Capture the cell that displays the provided text and extract its (X, Y) central coordinate. 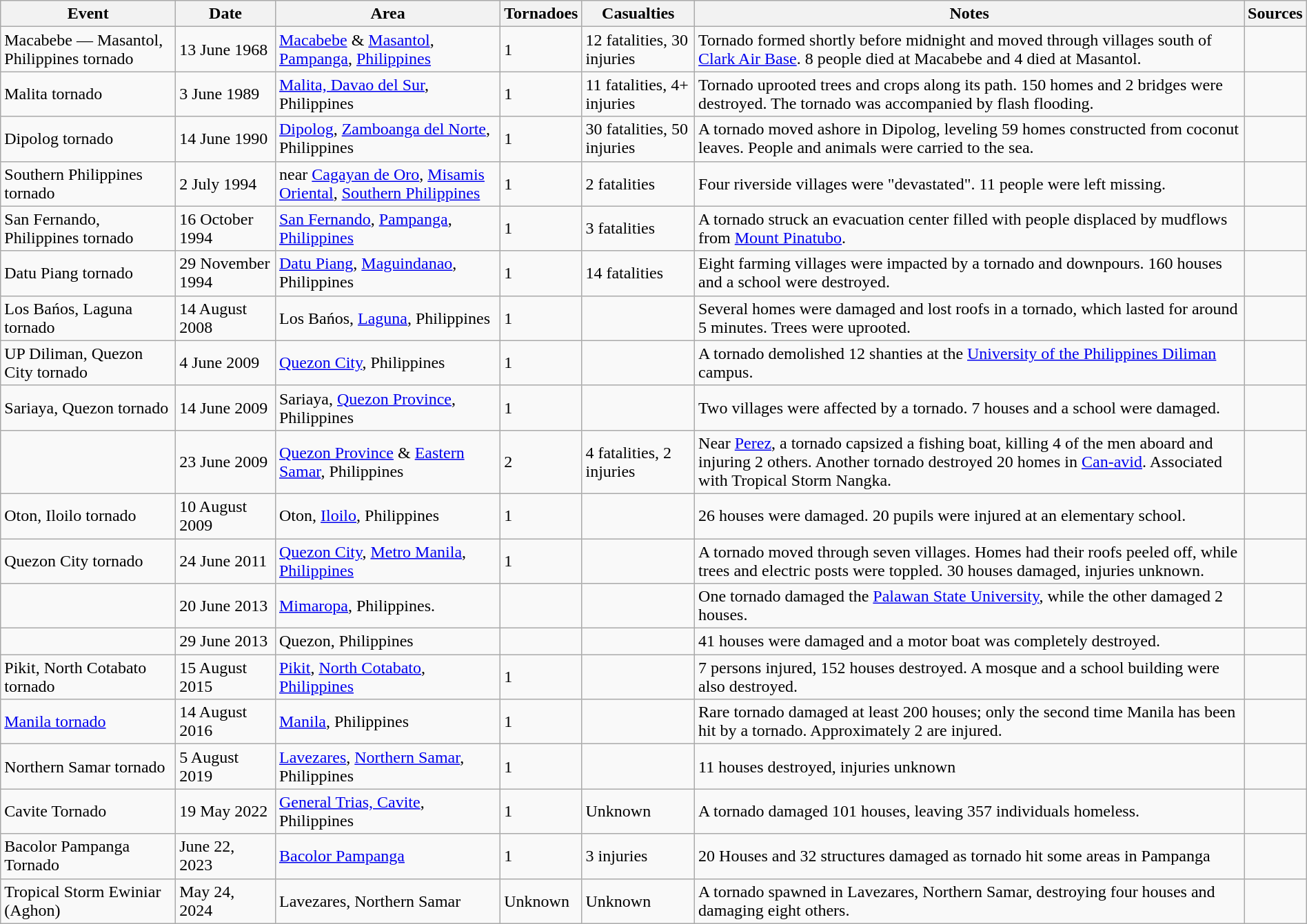
Area (387, 14)
14 fatalities (638, 273)
June 22, 2023 (226, 856)
Several homes were damaged and lost roofs in a tornado, which lasted for around 5 minutes. Trees were uprooted. (969, 318)
14 June 2009 (226, 408)
Quezon Province & Eastern Samar, Philippines (387, 462)
Quezon City tornado (88, 561)
Oton, Iloilo tornado (88, 515)
May 24, 2024 (226, 901)
Datu Piang tornado (88, 273)
24 June 2011 (226, 561)
Malita, Davao del Sur, Philippines (387, 94)
Eight farming villages were impacted by a tornado and downpours. 160 houses and a school were destroyed. (969, 273)
Pikit, North Cotabato, Philippines (387, 677)
Los Bańos, Laguna tornado (88, 318)
Dipolog, Zamboanga del Norte, Philippines (387, 139)
2 (541, 462)
Los Bańos, Laguna, Philippines (387, 318)
4 fatalities, 2 injuries (638, 462)
Event (88, 14)
Two villages were affected by a tornado. 7 houses and a school were damaged. (969, 408)
Macabebe & Masantol, Pampanga, Philippines (387, 50)
A tornado moved ashore in Dipolog, leveling 59 homes constructed from coconut leaves. People and animals were carried to the sea. (969, 139)
Manila tornado (88, 722)
Quezon City, Metro Manila, Philippines (387, 561)
4 June 2009 (226, 362)
Northern Samar tornado (88, 766)
Notes (969, 14)
14 August 2016 (226, 722)
14 August 2008 (226, 318)
Date (226, 14)
12 fatalities, 30 injuries (638, 50)
Lavezares, Northern Samar (387, 901)
2 July 1994 (226, 183)
Rare tornado damaged at least 200 houses; only the second time Manila has been hit by a tornado. Approximately 2 are injured. (969, 722)
3 injuries (638, 856)
20 June 2013 (226, 606)
15 August 2015 (226, 677)
Sariaya, Quezon tornado (88, 408)
near Cagayan de Oro, Misamis Oriental, Southern Philippines (387, 183)
A tornado spawned in Lavezares, Northern Samar, destroying four houses and damaging eight others. (969, 901)
Southern Philippines tornado (88, 183)
Casualties (638, 14)
5 August 2019 (226, 766)
Quezon City, Philippines (387, 362)
Bacolor Pampanga Tornado (88, 856)
Lavezares, Northern Samar, Philippines (387, 766)
16 October 1994 (226, 229)
29 June 2013 (226, 641)
Bacolor Pampanga (387, 856)
19 May 2022 (226, 812)
General Trias, Cavite, Philippines (387, 812)
10 August 2009 (226, 515)
14 June 1990 (226, 139)
Datu Piang, Maguindanao, Philippines (387, 273)
30 fatalities, 50 injuries (638, 139)
Tornado formed shortly before midnight and moved through villages south of Clark Air Base. 8 people died at Macabebe and 4 died at Masantol. (969, 50)
Pikit, North Cotabato tornado (88, 677)
2 fatalities (638, 183)
41 houses were damaged and a motor boat was completely destroyed. (969, 641)
Malita tornado (88, 94)
13 June 1968 (226, 50)
Macabebe — Masantol, Philippines tornado (88, 50)
A tornado struck an evacuation center filled with people displaced by mudflows from Mount Pinatubo. (969, 229)
29 November 1994 (226, 273)
UP Diliman, Quezon City tornado (88, 362)
Four riverside villages were "devastated". 11 people were left missing. (969, 183)
Tornadoes (541, 14)
Manila, Philippines (387, 722)
7 persons injured, 152 houses destroyed. A mosque and a school building were also destroyed. (969, 677)
Oton, Iloilo, Philippines (387, 515)
Sariaya, Quezon Province, Philippines (387, 408)
San Fernando, Pampanga, Philippines (387, 229)
A tornado demolished 12 shanties at the University of the Philippines Diliman campus. (969, 362)
A tornado damaged 101 houses, leaving 357 individuals homeless. (969, 812)
One tornado damaged the Palawan State University, while the other damaged 2 houses. (969, 606)
Mimaropa, Philippines. (387, 606)
Quezon, Philippines (387, 641)
20 Houses and 32 structures damaged as tornado hit some areas in Pampanga (969, 856)
Cavite Tornado (88, 812)
23 June 2009 (226, 462)
11 fatalities, 4+ injuries (638, 94)
Tropical Storm Ewiniar (Aghon) (88, 901)
26 houses were damaged. 20 pupils were injured at an elementary school. (969, 515)
3 June 1989 (226, 94)
3 fatalities (638, 229)
Sources (1275, 14)
San Fernando, Philippines tornado (88, 229)
Tornado uprooted trees and crops along its path. 150 homes and 2 bridges were destroyed. The tornado was accompanied by flash flooding. (969, 94)
11 houses destroyed, injuries unknown (969, 766)
Dipolog tornado (88, 139)
